Identify which cell holds the provided text, then report its (X, Y) central coordinate. 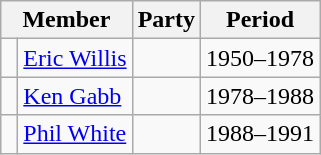
Member (66, 20)
1988–1991 (260, 134)
Ken Gabb (75, 96)
1978–1988 (260, 96)
1950–1978 (260, 58)
Eric Willis (75, 58)
Phil White (75, 134)
Party (166, 20)
Period (260, 20)
